Capture the cell that displays the provided text and extract its (x, y) central coordinate. 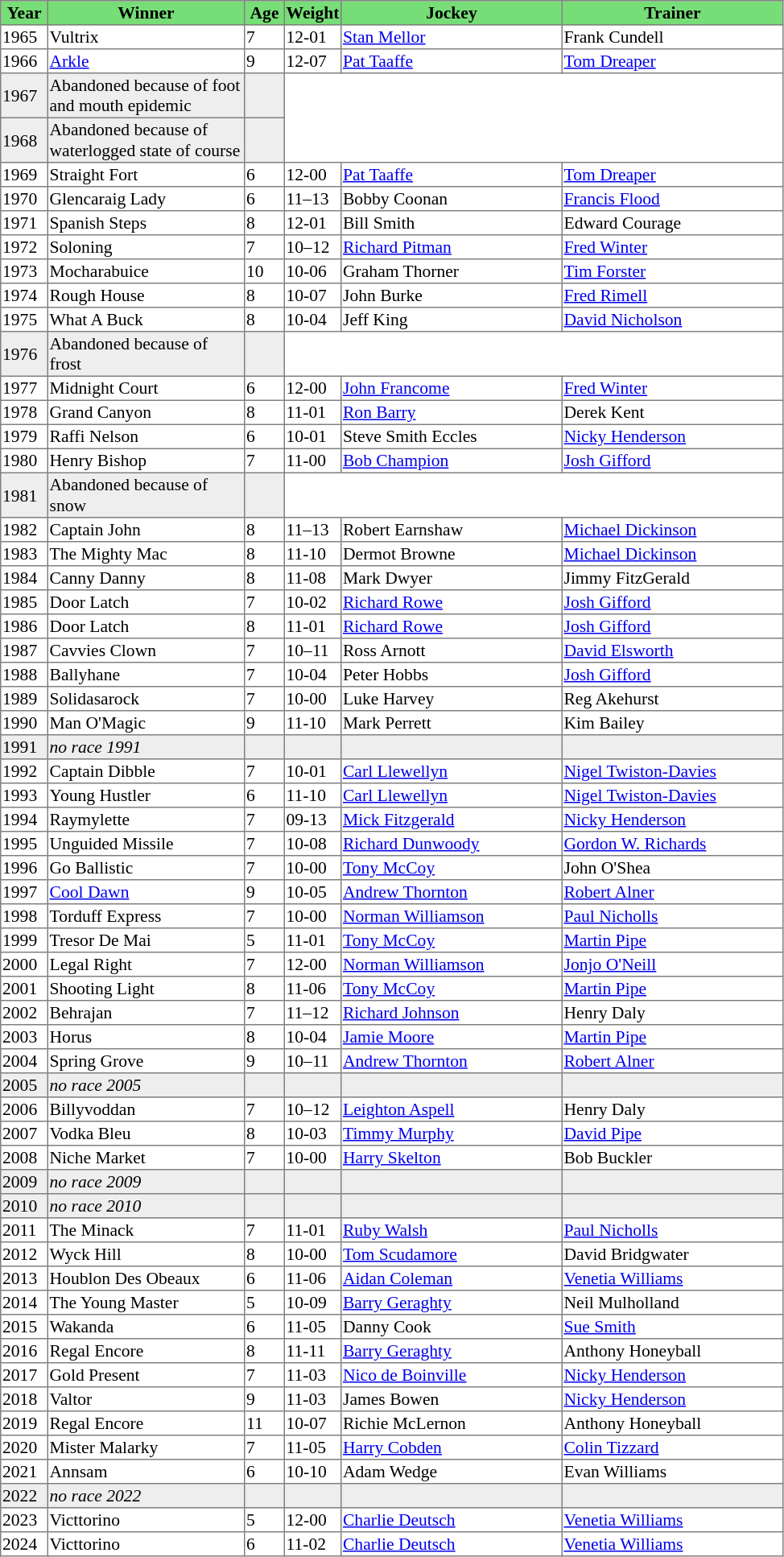
Stan Mellor (452, 37)
Shooting Light (146, 989)
1983 (24, 554)
11-08 (312, 578)
Henry Bishop (146, 460)
2015 (24, 1327)
1997 (24, 892)
10-06 (312, 271)
1992 (24, 771)
Legal Right (146, 964)
Niche Market (146, 1158)
Straight Fort (146, 175)
2010 (24, 1206)
Kim Bailey (672, 723)
Ron Barry (452, 412)
1999 (24, 940)
Year (24, 13)
Nico de Boinville (452, 1375)
1984 (24, 578)
Ross Arnott (452, 650)
Fred Rimell (672, 295)
Vultrix (146, 37)
Peter Hobbs (452, 675)
Captain Dibble (146, 771)
Reg Akehurst (672, 699)
2012 (24, 1254)
Luke Harvey (452, 699)
1994 (24, 820)
1986 (24, 626)
09-13 (312, 820)
Tom Scudamore (452, 1254)
Leighton Aspell (452, 1109)
2004 (24, 1061)
Harry Cobden (452, 1448)
11 (265, 1423)
Trainer (672, 13)
Ruby Walsh (452, 1230)
1980 (24, 460)
Valtor (146, 1399)
2011 (24, 1230)
2003 (24, 1037)
Unguided Missile (146, 844)
Billyvoddan (146, 1109)
2001 (24, 989)
2024 (24, 1544)
Aidan Coleman (452, 1278)
Torduff Express (146, 916)
Abandoned because of waterlogged state of course (146, 140)
1976 (24, 354)
1971 (24, 223)
Bill Smith (452, 223)
10-03 (312, 1134)
Edward Courage (672, 223)
Behrajan (146, 1013)
1969 (24, 175)
Abandoned because of frost (146, 354)
Bob Champion (452, 460)
Colin Tizzard (672, 1448)
1973 (24, 271)
2008 (24, 1158)
Bobby Coonan (452, 199)
1977 (24, 388)
10-02 (312, 602)
Mark Dwyer (452, 578)
2016 (24, 1351)
1996 (24, 868)
Abandoned because of snow (146, 495)
Mister Malarky (146, 1448)
John Burke (452, 295)
11-02 (312, 1544)
2021 (24, 1472)
Jamie Moore (452, 1037)
Neil Mulholland (672, 1303)
What A Buck (146, 320)
Midnight Court (146, 388)
Gordon W. Richards (672, 844)
Mick Fitzgerald (452, 820)
Houblon Des Obeaux (146, 1278)
John O'Shea (672, 868)
1988 (24, 675)
2022 (24, 1496)
Cool Dawn (146, 892)
Raffi Nelson (146, 436)
Dermot Browne (452, 554)
Harry Skelton (452, 1158)
Horus (146, 1037)
Grand Canyon (146, 412)
David Bridgwater (672, 1254)
Richard Dunwoody (452, 844)
1982 (24, 530)
Glencaraig Lady (146, 199)
Arkle (146, 61)
Cavvies Clown (146, 650)
Jonjo O'Neill (672, 964)
2000 (24, 964)
Bob Buckler (672, 1158)
no race 2010 (146, 1206)
12-07 (312, 61)
Timmy Murphy (452, 1134)
1990 (24, 723)
Danny Cook (452, 1327)
Wakanda (146, 1327)
10-05 (312, 892)
Canny Danny (146, 578)
2009 (24, 1182)
Young Hustler (146, 795)
Ballyhane (146, 675)
no race 2022 (146, 1496)
1979 (24, 436)
11–12 (312, 1013)
Richard Johnson (452, 1013)
2005 (24, 1085)
no race 2009 (146, 1182)
2006 (24, 1109)
Robert Earnshaw (452, 530)
Graham Thorner (452, 271)
1965 (24, 37)
Captain John (146, 530)
Tresor De Mai (146, 940)
no race 2005 (146, 1085)
Jockey (452, 13)
no race 1991 (146, 747)
Soloning (146, 247)
11-00 (312, 460)
1981 (24, 495)
1987 (24, 650)
10-09 (312, 1303)
Jimmy FitzGerald (672, 578)
Adam Wedge (452, 1472)
Vodka Bleu (146, 1134)
1991 (24, 747)
2013 (24, 1278)
Abandoned because of foot and mouth epidemic (146, 96)
1985 (24, 602)
Sue Smith (672, 1327)
Evan Williams (672, 1472)
Spring Grove (146, 1061)
Go Ballistic (146, 868)
David Nicholson (672, 320)
Winner (146, 13)
Francis Flood (672, 199)
John Francome (452, 388)
Annsam (146, 1472)
1972 (24, 247)
Richie McLernon (452, 1423)
1993 (24, 795)
2014 (24, 1303)
The Minack (146, 1230)
Gold Present (146, 1375)
11-11 (312, 1351)
David Pipe (672, 1134)
Mocharabuice (146, 271)
10 (265, 271)
Man O'Magic (146, 723)
The Mighty Mac (146, 554)
Spanish Steps (146, 223)
1968 (24, 140)
Tim Forster (672, 271)
Frank Cundell (672, 37)
1967 (24, 96)
1966 (24, 61)
2018 (24, 1399)
Steve Smith Eccles (452, 436)
The Young Master (146, 1303)
Richard Pitman (452, 247)
James Bowen (452, 1399)
2002 (24, 1013)
1998 (24, 916)
10-10 (312, 1472)
Age (265, 13)
David Elsworth (672, 650)
Wyck Hill (146, 1254)
Rough House (146, 295)
Derek Kent (672, 412)
1975 (24, 320)
Solidasarock (146, 699)
1995 (24, 844)
Raymylette (146, 820)
2020 (24, 1448)
1970 (24, 199)
Jeff King (452, 320)
10-08 (312, 844)
1989 (24, 699)
2007 (24, 1134)
1974 (24, 295)
2019 (24, 1423)
Weight (312, 13)
2017 (24, 1375)
Mark Perrett (452, 723)
1978 (24, 412)
2023 (24, 1520)
